Output the (X, Y) coordinate of the center of the cell containing the given text.  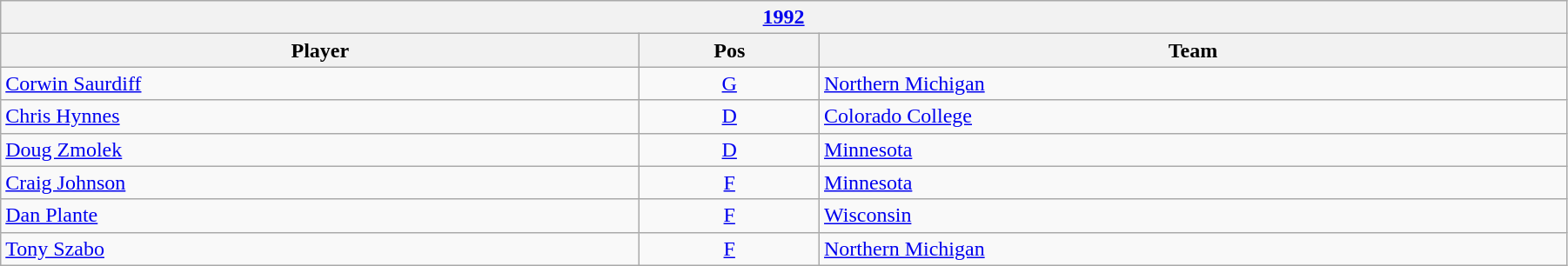
Craig Johnson (320, 183)
G (729, 83)
Wisconsin (1194, 216)
Corwin Saurdiff (320, 83)
1992 (784, 17)
Team (1194, 50)
Tony Szabo (320, 249)
Doug Zmolek (320, 150)
Pos (729, 50)
Colorado College (1194, 116)
Chris Hynnes (320, 116)
Player (320, 50)
Dan Plante (320, 216)
